Determine the [x, y] coordinate at the center of the cell enclosing the given text.  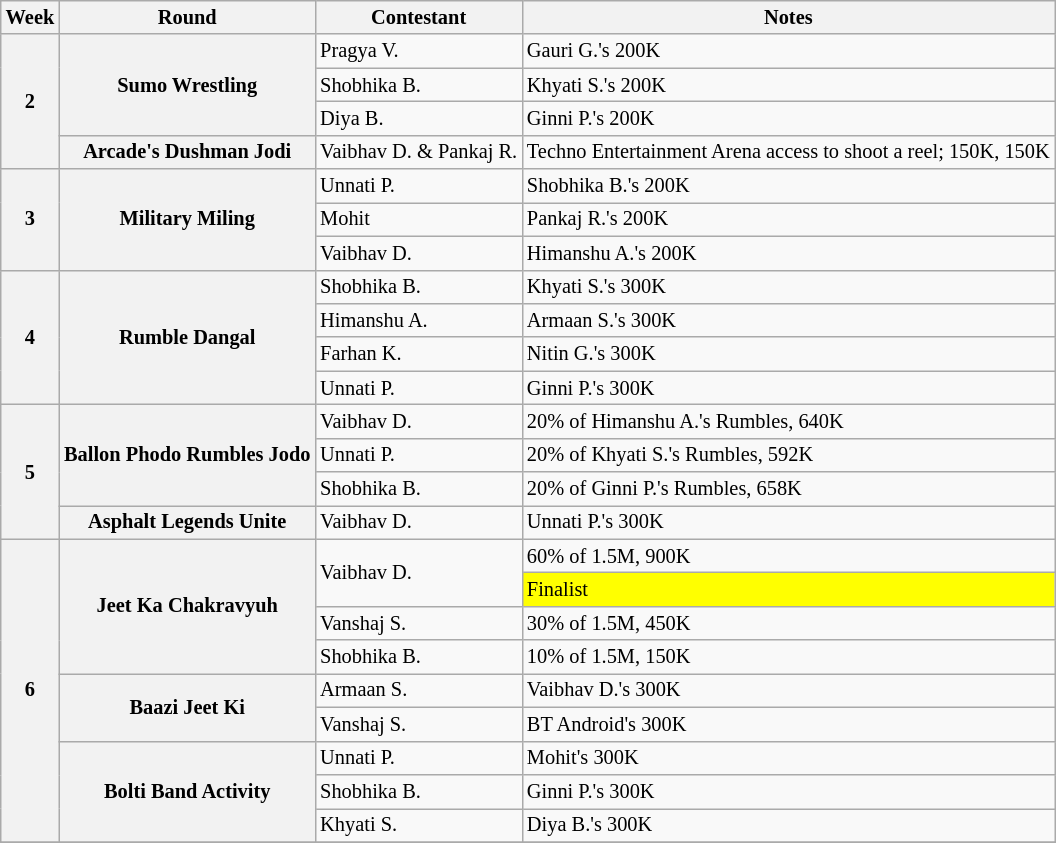
Shobhika B.'s 200K [788, 186]
Jeet Ka Chakravyuh [187, 606]
Gauri G.'s 200K [788, 51]
Nitin G.'s 300K [788, 354]
Bolti Band Activity [187, 792]
Contestant [418, 17]
20% of Khyati S.'s Rumbles, 592K [788, 455]
Military Miling [187, 220]
Week [30, 17]
20% of Ginni P.'s Rumbles, 658K [788, 489]
Techno Entertainment Arena access to shoot a reel; 150K, 150K [788, 152]
Pankaj R.'s 200K [788, 219]
Sumo Wrestling [187, 84]
Rumble Dangal [187, 338]
Diya B. [418, 118]
Ballon Phodo Rumbles Jodo [187, 454]
4 [30, 338]
Khyati S. [418, 825]
5 [30, 472]
BT Android's 300K [788, 724]
Diya B.'s 300K [788, 825]
Armaan S.'s 300K [788, 320]
Vaibhav D.'s 300K [788, 690]
Khyati S.'s 300K [788, 287]
60% of 1.5M, 900K [788, 556]
Baazi Jeet Ki [187, 706]
Pragya V. [418, 51]
Himanshu A. [418, 320]
Arcade's Dushman Jodi [187, 152]
Notes [788, 17]
30% of 1.5M, 450K [788, 623]
2 [30, 102]
Armaan S. [418, 690]
Himanshu A.'s 200K [788, 253]
20% of Himanshu A.'s Rumbles, 640K [788, 421]
Mohit [418, 219]
10% of 1.5M, 150K [788, 657]
6 [30, 690]
Farhan K. [418, 354]
Khyati S.'s 200K [788, 85]
Mohit's 300K [788, 758]
Asphalt Legends Unite [187, 522]
Round [187, 17]
Vaibhav D. & Pankaj R. [418, 152]
Finalist [788, 589]
Unnati P.'s 300K [788, 522]
3 [30, 220]
Ginni P.'s 200K [788, 118]
